Locate the cell with the specified text and output its (X, Y) center coordinate. 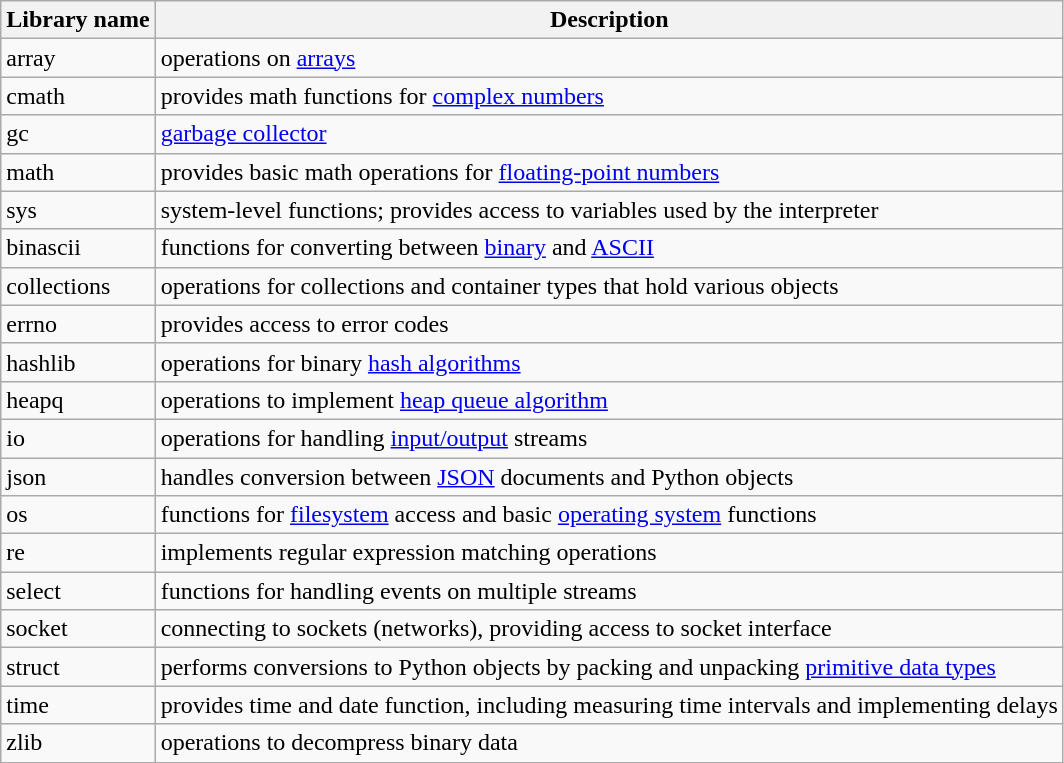
functions for filesystem access and basic operating system functions (609, 515)
time (78, 705)
provides access to error codes (609, 324)
operations for collections and container types that hold various objects (609, 286)
json (78, 477)
collections (78, 286)
socket (78, 629)
io (78, 438)
zlib (78, 743)
provides time and date function, including measuring time intervals and implementing delays (609, 705)
system-level functions; provides access to variables used by the interpreter (609, 210)
operations for handling input/output streams (609, 438)
connecting to sockets (networks), providing access to socket interface (609, 629)
os (78, 515)
binascii (78, 248)
sys (78, 210)
heapq (78, 400)
provides basic math operations for floating-point numbers (609, 172)
errno (78, 324)
handles conversion between JSON documents and Python objects (609, 477)
re (78, 553)
functions for handling events on multiple streams (609, 591)
struct (78, 667)
hashlib (78, 362)
select (78, 591)
operations to implement heap queue algorithm (609, 400)
Description (609, 20)
garbage collector (609, 134)
operations for binary hash algorithms (609, 362)
Library name (78, 20)
operations to decompress binary data (609, 743)
array (78, 58)
gc (78, 134)
functions for converting between binary and ASCII (609, 248)
math (78, 172)
implements regular expression matching operations (609, 553)
operations on arrays (609, 58)
performs conversions to Python objects by packing and unpacking primitive data types (609, 667)
cmath (78, 96)
provides math functions for complex numbers (609, 96)
